Scan for the cell matching the given text and deliver its [x, y] coordinate at center. 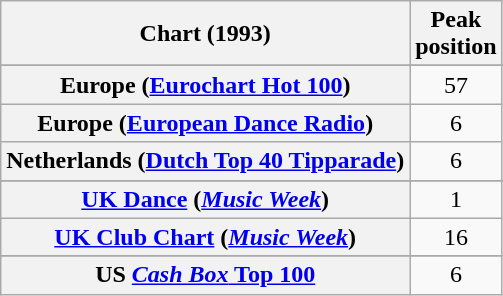
UK Club Chart (Music Week) [206, 237]
Netherlands (Dutch Top 40 Tipparade) [206, 161]
Europe (European Dance Radio) [206, 123]
Europe (Eurochart Hot 100) [206, 85]
Chart (1993) [206, 34]
UK Dance (Music Week) [206, 199]
US Cash Box Top 100 [206, 275]
Peakposition [456, 34]
1 [456, 199]
16 [456, 237]
57 [456, 85]
